Provide the [X, Y] coordinate of the cell's center where the given text is located.  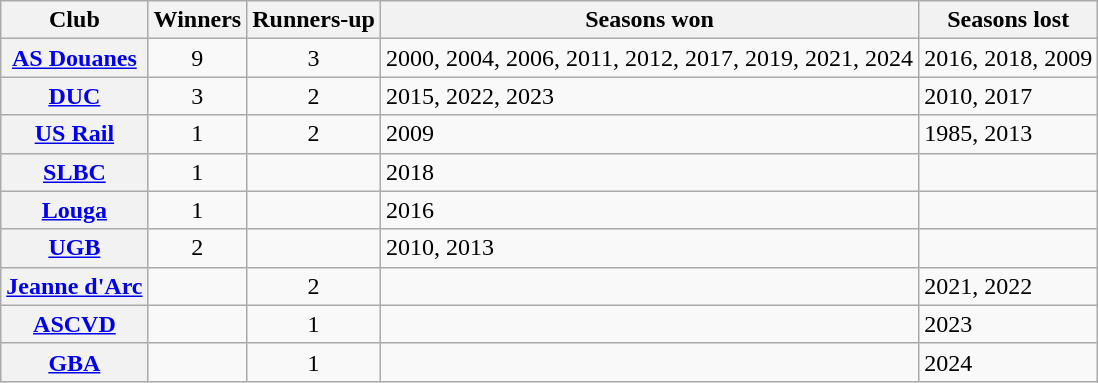
Seasons lost [1008, 20]
2018 [649, 172]
2024 [1008, 362]
2015, 2022, 2023 [649, 96]
AS Douanes [74, 58]
2016 [649, 210]
Club [74, 20]
1985, 2013 [1008, 134]
2010, 2017 [1008, 96]
SLBC [74, 172]
Jeanne d'Arc [74, 286]
Louga [74, 210]
ASCVD [74, 324]
Runners-up [314, 20]
9 [198, 58]
2009 [649, 134]
GBA [74, 362]
2023 [1008, 324]
2016, 2018, 2009 [1008, 58]
US Rail [74, 134]
DUC [74, 96]
2021, 2022 [1008, 286]
Seasons won [649, 20]
UGB [74, 248]
2010, 2013 [649, 248]
2000, 2004, 2006, 2011, 2012, 2017, 2019, 2021, 2024 [649, 58]
Winners [198, 20]
